Provide the [x, y] coordinate of the cell's center where the given text is located.  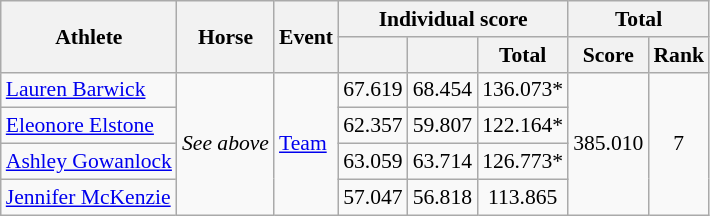
Individual score [453, 19]
Score [608, 55]
See above [226, 143]
Ashley Gowanlock [89, 162]
Horse [226, 36]
59.807 [442, 126]
Lauren Barwick [89, 90]
67.619 [372, 90]
7 [678, 143]
Event [306, 36]
Rank [678, 55]
Athlete [89, 36]
136.073* [522, 90]
122.164* [522, 126]
57.047 [372, 197]
Eleonore Elstone [89, 126]
63.059 [372, 162]
63.714 [442, 162]
385.010 [608, 143]
56.818 [442, 197]
113.865 [522, 197]
68.454 [442, 90]
126.773* [522, 162]
62.357 [372, 126]
Jennifer McKenzie [89, 197]
Team [306, 143]
